Pinpoint the cell where the given text exists, returning its [X, Y] midpoint coordinate. 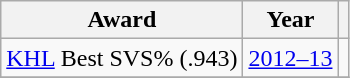
2012–13 [290, 58]
Year [290, 20]
KHL Best SVS% (.943) [122, 58]
Award [122, 20]
